Determine the (X, Y) coordinate at the center of the cell enclosing the given text.  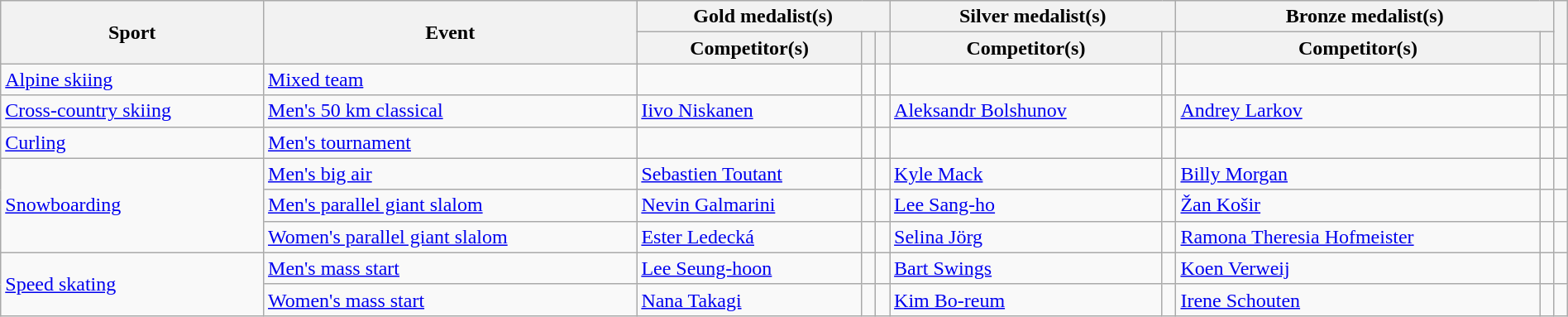
Mixed team (450, 79)
Bart Swings (1026, 268)
Alpine skiing (132, 79)
Bronze medalist(s) (1365, 17)
Women's mass start (450, 300)
Speed skating (132, 284)
Curling (132, 142)
Andrey Larkov (1358, 111)
Event (450, 32)
Žan Košir (1358, 205)
Selina Jörg (1026, 237)
Snowboarding (132, 205)
Lee Sang-ho (1026, 205)
Nevin Galmarini (749, 205)
Ester Ledecká (749, 237)
Silver medalist(s) (1033, 17)
Women's parallel giant slalom (450, 237)
Sport (132, 32)
Irene Schouten (1358, 300)
Gold medalist(s) (763, 17)
Billy Morgan (1358, 174)
Cross-country skiing (132, 111)
Ramona Theresia Hofmeister (1358, 237)
Nana Takagi (749, 300)
Iivo Niskanen (749, 111)
Aleksandr Bolshunov (1026, 111)
Men's parallel giant slalom (450, 205)
Men's mass start (450, 268)
Sebastien Toutant (749, 174)
Men's big air (450, 174)
Men's 50 km classical (450, 111)
Men's tournament (450, 142)
Kyle Mack (1026, 174)
Koen Verweij (1358, 268)
Lee Seung-hoon (749, 268)
Kim Bo-reum (1026, 300)
